Detect which cell encompasses the target text, then output its [x, y] center coordinate. 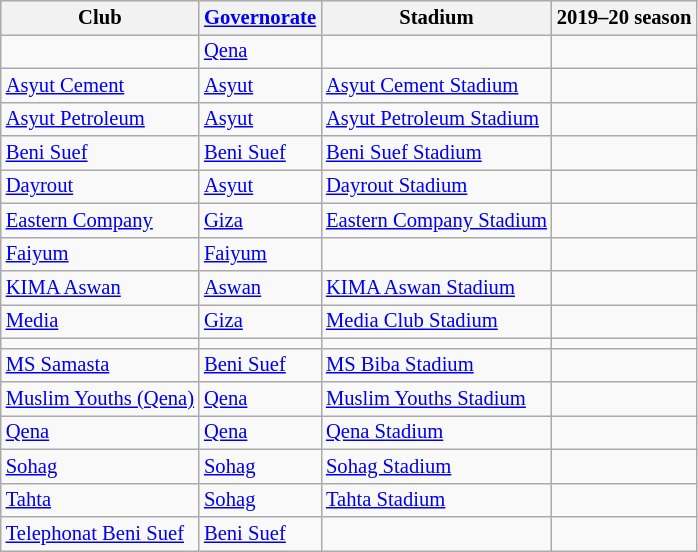
Tahta Stadium [436, 500]
Stadium [436, 17]
Muslim Youths Stadium [436, 399]
Eastern Company [100, 220]
2019–20 season [624, 17]
Dayrout Stadium [436, 186]
Asyut Cement Stadium [436, 85]
Aswan [260, 287]
Eastern Company Stadium [436, 220]
Asyut Petroleum [100, 119]
Telephonat Beni Suef [100, 533]
Muslim Youths (Qena) [100, 399]
KIMA Aswan Stadium [436, 287]
Media [100, 321]
Media Club Stadium [436, 321]
Beni Suef Stadium [436, 153]
Dayrout [100, 186]
Club [100, 17]
Governorate [260, 17]
Tahta [100, 500]
Asyut Petroleum Stadium [436, 119]
Asyut Cement [100, 85]
KIMA Aswan [100, 287]
Sohag Stadium [436, 466]
MS Samasta [100, 365]
Qena Stadium [436, 432]
MS Biba Stadium [436, 365]
